Capture the cell that displays the provided text and extract its (x, y) central coordinate. 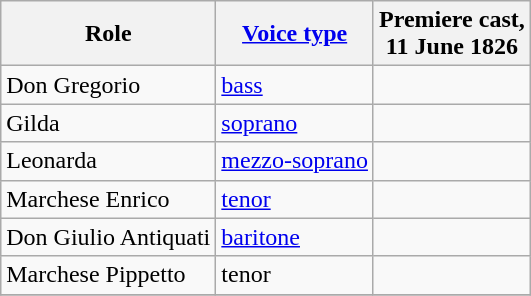
mezzo-soprano (295, 161)
Don Gregorio (108, 85)
soprano (295, 123)
Leonarda (108, 161)
Don Giulio Antiquati (108, 237)
Voice type (295, 34)
Role (108, 34)
bass (295, 85)
Premiere cast,11 June 1826 (452, 34)
Gilda (108, 123)
Marchese Pippetto (108, 275)
Marchese Enrico (108, 199)
baritone (295, 237)
